Return the (x, y) coordinate for the center point of the cell that contains the specified text.  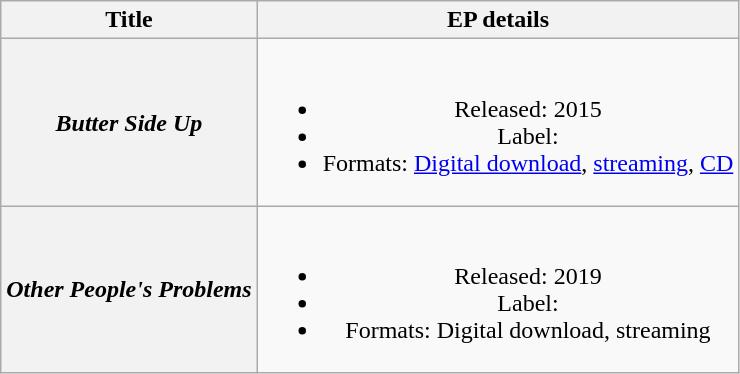
Released: 2019Label:Formats: Digital download, streaming (498, 290)
Other People's Problems (129, 290)
Title (129, 20)
Released: 2015Label:Formats: Digital download, streaming, CD (498, 122)
Butter Side Up (129, 122)
EP details (498, 20)
